Pinpoint the cell where the given text exists, returning its [X, Y] midpoint coordinate. 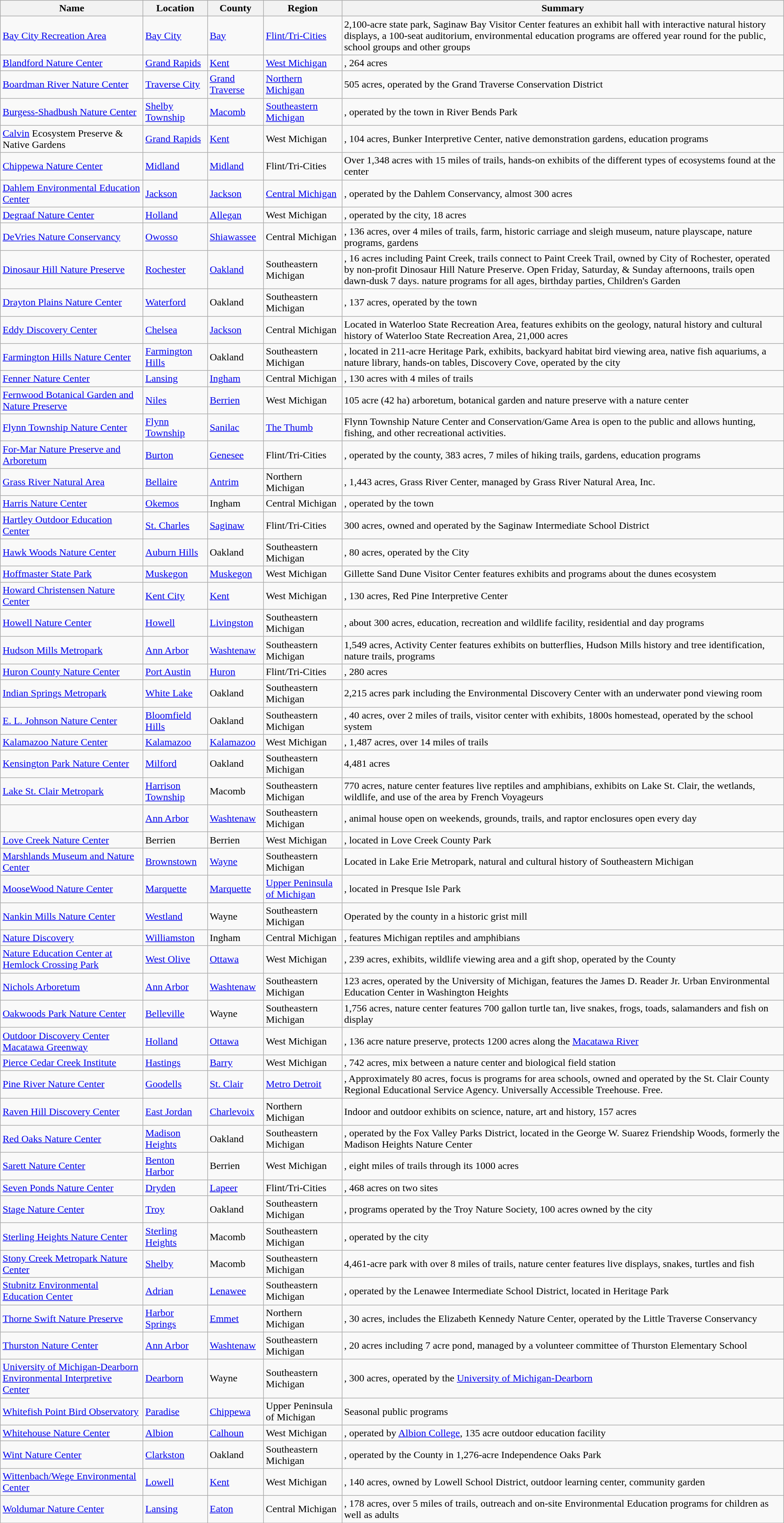
Bellaire [175, 482]
Indoor and outdoor exhibits on science, nature, art and history, 157 acres [563, 1111]
Location [175, 8]
Stubnitz Environmental Education Center [72, 1291]
Lowell [175, 1482]
For-Mar Nature Preserve and Arboretum [72, 455]
Kensington Park Nature Center [72, 764]
Howell [175, 623]
Antrim [235, 482]
Gillette Sand Dune Visitor Center features exhibits and programs about the dunes ecosystem [563, 574]
, operated by Albion College, 135 acre outdoor education facility [563, 1433]
, 264 acres [563, 63]
, operated by the county, 383 acres, 7 miles of hiking trails, gardens, education programs [563, 455]
Whitehouse Nature Center [72, 1433]
Degraaf Nature Center [72, 215]
Bloomfield Hills [175, 721]
, 239 acres, exhibits, wildlife viewing area and a gift shop, operated by the County [563, 959]
, eight miles of trails through its 1000 acres [563, 1166]
Sterling Heights [175, 1237]
East Jordan [175, 1111]
Niles [175, 401]
Owosso [175, 236]
, 280 acres [563, 672]
Lenawee [235, 1291]
, operated by the town [563, 504]
Metro Detroit [302, 1084]
Harbor Springs [175, 1318]
Brownstown [175, 861]
Harrison Township [175, 791]
1,549 acres, Activity Center features exhibits on butterflies, Hudson Mills history and tree identification, nature trails, programs [563, 650]
, operated by the city, 18 acres [563, 215]
4,461-acre park with over 8 miles of trails, nature center features live displays, snakes, turtles and fish [563, 1264]
Belleville [175, 1014]
University of Michigan-Dearborn Environmental Interpretive Center [72, 1378]
, operated by the Dahlem Conservancy, almost 300 acres [563, 194]
, 130 acres, Red Pine Interpretive Center [563, 596]
, 742 acres, mix between a nature center and biological field station [563, 1063]
Auburn Hills [175, 552]
Seven Ponds Nature Center [72, 1188]
2,215 acres park including the Environmental Discovery Center with an underwater pond viewing room [563, 693]
Westland [175, 916]
The Thumb [302, 427]
, 136 acre nature preserve, protects 1200 acres along the Macatawa River [563, 1041]
, 468 acres on two sites [563, 1188]
Name [72, 8]
Stony Creek Metropark Nature Center [72, 1264]
105 acre (42 ha) arboretum, botanical garden and nature preserve with a nature center [563, 401]
Sterling Heights Nature Center [72, 1237]
, 80 acres, operated by the City [563, 552]
Howard Christensen Nature Center [72, 596]
Dinosaur Hill Nature Preserve [72, 269]
Livingston [235, 623]
Shelby [175, 1264]
Traverse City [175, 85]
Outdoor Discovery Center Macatawa Greenway [72, 1041]
Dearborn [175, 1378]
, operated by the city [563, 1237]
Sanilac [235, 427]
Woldumar Nature Center [72, 1509]
, operated by the Fox Valley Parks District, located in the George W. Suarez Friendship Woods, formerly the Madison Heights Nature Center [563, 1139]
Eaton [235, 1509]
, 40 acres, over 2 miles of trails, visitor center with exhibits, 1800s homestead, operated by the school system [563, 721]
, programs operated by the Troy Nature Society, 100 acres owned by the city [563, 1209]
Madison Heights [175, 1139]
Hawk Woods Nature Center [72, 552]
, 30 acres, includes the Elizabeth Kennedy Nature Center, operated by the Little Traverse Conservancy [563, 1318]
Oakwoods Park Nature Center [72, 1014]
Goodells [175, 1084]
Hoffmaster State Park [72, 574]
Flynn Township [175, 427]
Hastings [175, 1063]
Charlevoix [235, 1111]
Boardman River Nature Center [72, 85]
Thorne Swift Nature Preserve [72, 1318]
Farmington Hills Nature Center [72, 357]
Thurston Nature Center [72, 1346]
Howell Nature Center [72, 623]
MooseWood Nature Center [72, 889]
Flynn Township Nature Center [72, 427]
Farmington Hills [175, 357]
Raven Hill Discovery Center [72, 1111]
, features Michigan reptiles and amphibians [563, 938]
St. Charles [175, 525]
Wittenbach/Wege Environmental Center [72, 1482]
Barry [235, 1063]
County [235, 8]
300 acres, owned and operated by the Saginaw Intermediate School District [563, 525]
Benton Harbor [175, 1166]
Nature Education Center at Hemlock Crossing Park [72, 959]
, operated by the County in 1,276-acre Independence Oaks Park [563, 1455]
Region [302, 8]
Waterford [175, 303]
Nature Discovery [72, 938]
Clarkston [175, 1455]
Eddy Discovery Center [72, 329]
Grass River Natural Area [72, 482]
505 acres, operated by the Grand Traverse Conservation District [563, 85]
Kent City [175, 596]
Lake St. Clair Metropark [72, 791]
West Olive [175, 959]
1,756 acres, nature center features 700 gallon turtle tan, live snakes, frogs, toads, salamanders and fish on display [563, 1014]
Paradise [175, 1411]
Milford [175, 764]
Indian Springs Metropark [72, 693]
Bay City [175, 36]
Chippewa [235, 1411]
St. Clair [235, 1084]
Drayton Plains Nature Center [72, 303]
Chelsea [175, 329]
Stage Nature Center [72, 1209]
Saginaw [235, 525]
Marshlands Museum and Nature Center [72, 861]
Nichols Arboretum [72, 986]
Dahlem Environmental Education Center [72, 194]
Operated by the county in a historic grist mill [563, 916]
, located in Love Creek County Park [563, 840]
Nankin Mills Nature Center [72, 916]
Shelby Township [175, 111]
123 acres, operated by the University of Michigan, features the James D. Reader Jr. Urban Environmental Education Center in Washington Heights [563, 986]
Fenner Nature Center [72, 379]
Over 1,348 acres with 15 miles of trails, hands-on exhibits of the different types of ecosystems found at the center [563, 166]
Bay City Recreation Area [72, 36]
Wint Nature Center [72, 1455]
Calvin Ecosystem Preserve & Native Gardens [72, 139]
, 1,487 acres, over 14 miles of trails [563, 742]
Genesee [235, 455]
Hartley Outdoor Education Center [72, 525]
Dryden [175, 1188]
Bay [235, 36]
Located in Lake Erie Metropark, natural and cultural history of Southeastern Michigan [563, 861]
Sarett Nature Center [72, 1166]
, 178 acres, over 5 miles of trails, outreach and on-site Environmental Education programs for children as well as adults [563, 1509]
Harris Nature Center [72, 504]
Rochester [175, 269]
Fernwood Botanical Garden and Nature Preserve [72, 401]
, operated by the Lenawee Intermediate School District, located in Heritage Park [563, 1291]
Okemos [175, 504]
Allegan [235, 215]
, 137 acres, operated by the town [563, 303]
Huron County Nature Center [72, 672]
Hudson Mills Metropark [72, 650]
4,481 acres [563, 764]
, 1,443 acres, Grass River Center, managed by Grass River Natural Area, Inc. [563, 482]
Albion [175, 1433]
Calhoun [235, 1433]
Chippewa Nature Center [72, 166]
Emmet [235, 1318]
, 300 acres, operated by the University of Michigan-Dearborn [563, 1378]
Love Creek Nature Center [72, 840]
Burgess-Shadbush Nature Center [72, 111]
Williamston [175, 938]
Port Austin [175, 672]
, operated by the town in River Bends Park [563, 111]
Blandford Nature Center [72, 63]
Adrian [175, 1291]
, 130 acres with 4 miles of trails [563, 379]
Grand Traverse [235, 85]
Pierce Cedar Creek Institute [72, 1063]
, 104 acres, Bunker Interpretive Center, native demonstration gardens, education programs [563, 139]
Shiawassee [235, 236]
E. L. Johnson Nature Center [72, 721]
DeVries Nature Conservancy [72, 236]
Red Oaks Nature Center [72, 1139]
Huron [235, 672]
Whitefish Point Bird Observatory [72, 1411]
Flynn Township Nature Center and Conservation/Game Area is open to the public and allows hunting, fishing, and other recreational activities. [563, 427]
, animal house open on weekends, grounds, trails, and raptor enclosures open every day [563, 819]
Pine River Nature Center [72, 1084]
White Lake [175, 693]
, 136 acres, over 4 miles of trails, farm, historic carriage and sleigh museum, nature playscape, nature programs, gardens [563, 236]
, 140 acres, owned by Lowell School District, outdoor learning center, community garden [563, 1482]
, about 300 acres, education, recreation and wildlife facility, residential and day programs [563, 623]
Summary [563, 8]
Troy [175, 1209]
Lapeer [235, 1188]
, located in Presque Isle Park [563, 889]
, 20 acres including 7 acre pond, managed by a volunteer committee of Thurston Elementary School [563, 1346]
Kalamazoo Nature Center [72, 742]
Seasonal public programs [563, 1411]
Burton [175, 455]
